Determine the (X, Y) coordinate at the center of the cell enclosing the given text.  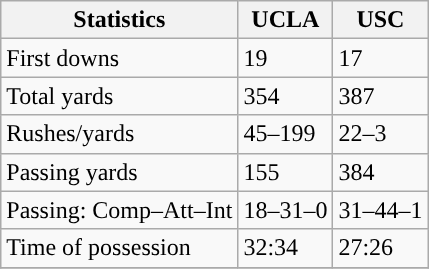
354 (286, 96)
UCLA (286, 20)
USC (380, 20)
Passing yards (120, 172)
Time of possession (120, 248)
27:26 (380, 248)
17 (380, 58)
Total yards (120, 96)
384 (380, 172)
45–199 (286, 134)
Rushes/yards (120, 134)
32:34 (286, 248)
Passing: Comp–Att–Int (120, 210)
Statistics (120, 20)
22–3 (380, 134)
First downs (120, 58)
387 (380, 96)
155 (286, 172)
19 (286, 58)
31–44–1 (380, 210)
18–31–0 (286, 210)
